Identify which cell holds the provided text, then report its (x, y) central coordinate. 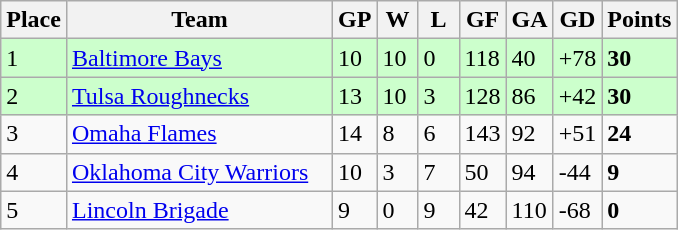
Omaha Flames (199, 134)
94 (530, 172)
4 (34, 172)
110 (530, 210)
14 (355, 134)
128 (482, 96)
GP (355, 20)
Points (640, 20)
143 (482, 134)
Team (199, 20)
-68 (578, 210)
Baltimore Bays (199, 58)
118 (482, 58)
+51 (578, 134)
92 (530, 134)
+78 (578, 58)
Tulsa Roughnecks (199, 96)
GD (578, 20)
-44 (578, 172)
40 (530, 58)
42 (482, 210)
L (438, 20)
+42 (578, 96)
6 (438, 134)
GA (530, 20)
7 (438, 172)
50 (482, 172)
Oklahoma City Warriors (199, 172)
8 (398, 134)
24 (640, 134)
GF (482, 20)
13 (355, 96)
2 (34, 96)
86 (530, 96)
Place (34, 20)
1 (34, 58)
W (398, 20)
Lincoln Brigade (199, 210)
5 (34, 210)
